Find where the given text appears and provide that cell's center as [X, Y] coordinate. 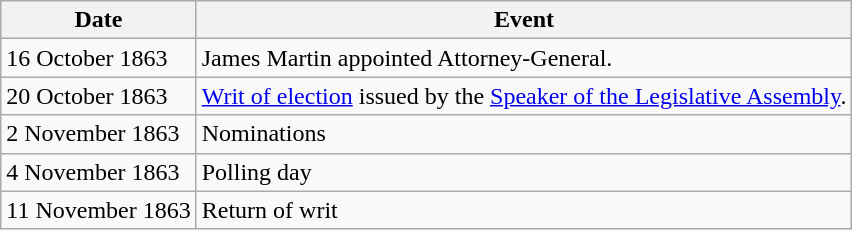
11 November 1863 [98, 210]
2 November 1863 [98, 134]
20 October 1863 [98, 96]
Polling day [524, 172]
Return of writ [524, 210]
Event [524, 20]
Nominations [524, 134]
Date [98, 20]
James Martin appointed Attorney-General. [524, 58]
4 November 1863 [98, 172]
Writ of election issued by the Speaker of the Legislative Assembly. [524, 96]
16 October 1863 [98, 58]
